Capture the cell that displays the provided text and extract its (X, Y) central coordinate. 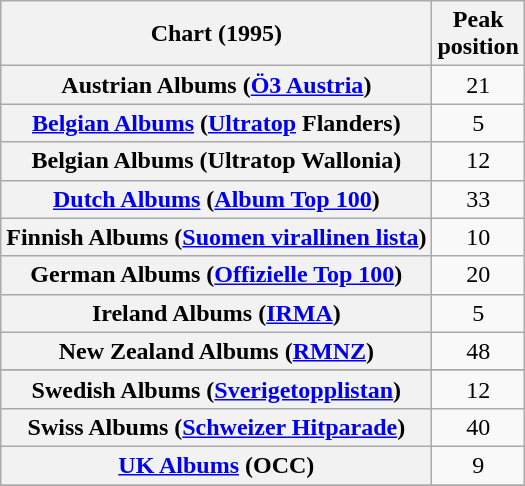
33 (478, 199)
New Zealand Albums (RMNZ) (216, 351)
German Albums (Offizielle Top 100) (216, 275)
Dutch Albums (Album Top 100) (216, 199)
Ireland Albums (IRMA) (216, 313)
Swiss Albums (Schweizer Hitparade) (216, 427)
Austrian Albums (Ö3 Austria) (216, 85)
9 (478, 465)
Belgian Albums (Ultratop Wallonia) (216, 161)
Finnish Albums (Suomen virallinen lista) (216, 237)
Chart (1995) (216, 34)
20 (478, 275)
UK Albums (OCC) (216, 465)
48 (478, 351)
Belgian Albums (Ultratop Flanders) (216, 123)
10 (478, 237)
Swedish Albums (Sverigetopplistan) (216, 389)
40 (478, 427)
21 (478, 85)
Peakposition (478, 34)
